Scan for the cell matching the given text and deliver its [X, Y] coordinate at center. 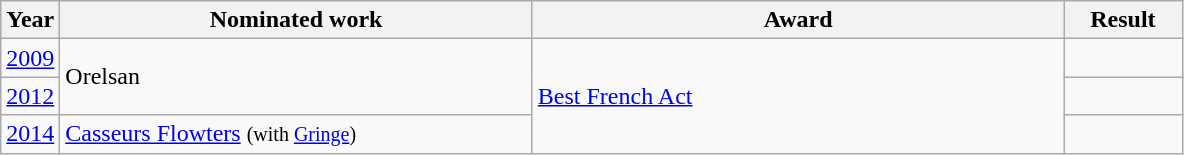
Result [1123, 20]
Nominated work [296, 20]
Award [798, 20]
2009 [30, 58]
Orelsan [296, 77]
2014 [30, 134]
Best French Act [798, 96]
Casseurs Flowters (with Gringe) [296, 134]
2012 [30, 96]
Year [30, 20]
